Return (x, y) of the center of cell containing provided text 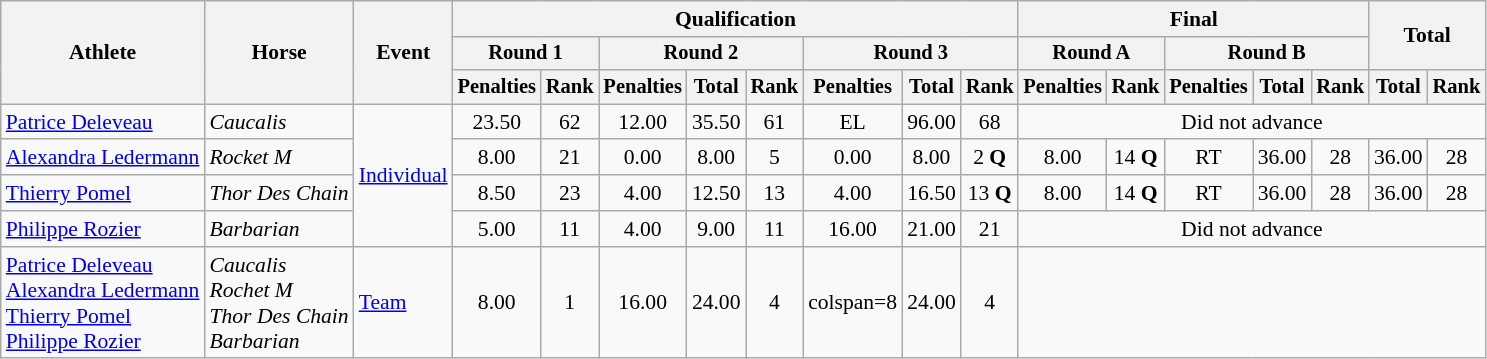
12.00 (642, 122)
Round B (1266, 54)
23.50 (497, 122)
96.00 (932, 122)
Philippe Rozier (103, 229)
9.00 (716, 229)
5.00 (497, 229)
Patrice Deleveau (103, 122)
62 (570, 122)
Qualification (736, 19)
Final (1194, 19)
21.00 (932, 229)
Individual (404, 175)
Caucalis Rochet M Thor Des Chain Barbarian (278, 303)
13 (775, 193)
12.50 (716, 193)
Horse (278, 52)
1 (570, 303)
Athlete (103, 52)
Alexandra Ledermann (103, 158)
Round A (1091, 54)
Caucalis (278, 122)
Team (404, 303)
23 (570, 193)
Round 1 (526, 54)
5 (775, 158)
Rocket M (278, 158)
13 Q (990, 193)
2 Q (990, 158)
35.50 (716, 122)
Patrice Deleveau Alexandra Ledermann Thierry Pomel Philippe Rozier (103, 303)
Thierry Pomel (103, 193)
16.50 (932, 193)
8.50 (497, 193)
Barbarian (278, 229)
EL (852, 122)
Thor Des Chain (278, 193)
Round 2 (700, 54)
Event (404, 52)
colspan=8 (852, 303)
Round 3 (910, 54)
61 (775, 122)
68 (990, 122)
